Capture the cell that displays the provided text and extract its [x, y] central coordinate. 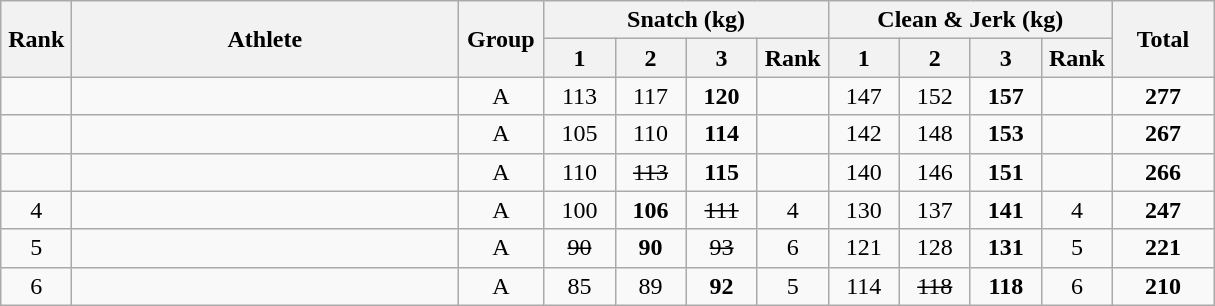
Snatch (kg) [686, 20]
100 [580, 210]
146 [934, 172]
120 [722, 96]
Athlete [265, 39]
106 [650, 210]
137 [934, 210]
147 [864, 96]
266 [1162, 172]
121 [864, 248]
210 [1162, 286]
148 [934, 134]
140 [864, 172]
157 [1006, 96]
267 [1162, 134]
153 [1006, 134]
142 [864, 134]
152 [934, 96]
130 [864, 210]
117 [650, 96]
151 [1006, 172]
105 [580, 134]
141 [1006, 210]
Clean & Jerk (kg) [970, 20]
128 [934, 248]
85 [580, 286]
221 [1162, 248]
92 [722, 286]
247 [1162, 210]
115 [722, 172]
93 [722, 248]
111 [722, 210]
Group [501, 39]
Total [1162, 39]
277 [1162, 96]
89 [650, 286]
131 [1006, 248]
